Identify which cell holds the provided text, then report its [x, y] central coordinate. 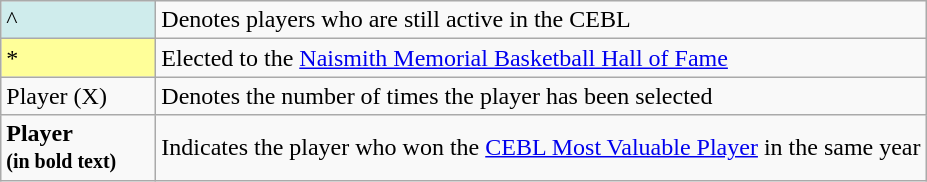
Player (X) [78, 96]
Indicates the player who won the CEBL Most Valuable Player in the same year [541, 148]
Elected to the Naismith Memorial Basketball Hall of Fame [541, 58]
* [78, 58]
Player(in bold text) [78, 148]
Denotes players who are still active in the CEBL [541, 20]
Denotes the number of times the player has been selected [541, 96]
^ [78, 20]
